Identify which cell holds the provided text, then report its (X, Y) central coordinate. 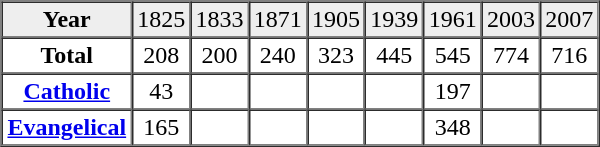
208 (161, 56)
323 (336, 56)
Catholic (68, 92)
1939 (394, 20)
165 (161, 128)
716 (569, 56)
Total (68, 56)
197 (453, 92)
240 (278, 56)
445 (394, 56)
1833 (219, 20)
1905 (336, 20)
348 (453, 128)
43 (161, 92)
Evangelical (68, 128)
2003 (511, 20)
1825 (161, 20)
200 (219, 56)
1961 (453, 20)
1871 (278, 20)
774 (511, 56)
Year (68, 20)
2007 (569, 20)
545 (453, 56)
